Capture the cell that displays the provided text and extract its (X, Y) central coordinate. 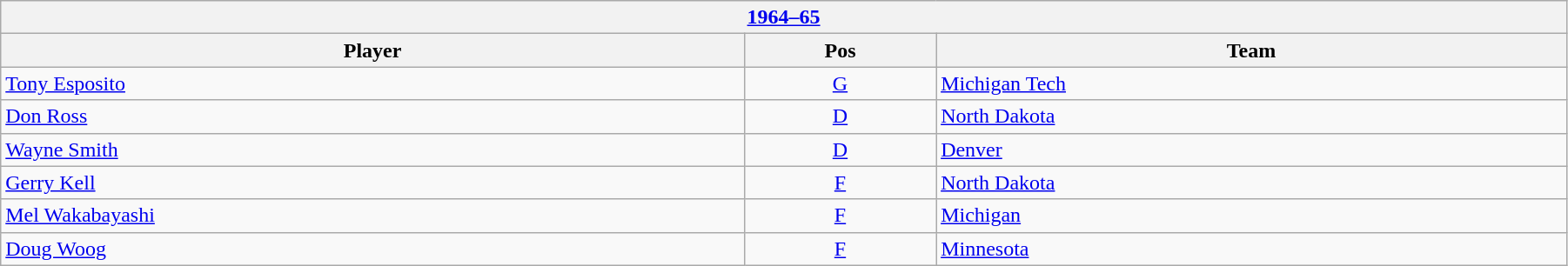
Minnesota (1251, 249)
Denver (1251, 150)
Doug Woog (372, 249)
Team (1251, 50)
Player (372, 50)
Don Ross (372, 116)
Pos (840, 50)
Michigan (1251, 216)
Gerry Kell (372, 183)
Tony Esposito (372, 83)
Michigan Tech (1251, 83)
Mel Wakabayashi (372, 216)
G (840, 83)
Wayne Smith (372, 150)
1964–65 (784, 17)
